Return [X, Y] of the center of cell containing provided text 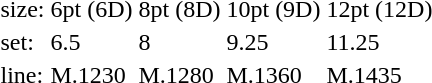
8 [180, 42]
9.25 [274, 42]
6.5 [92, 42]
